Locate the cell with the specified text and output its [x, y] center coordinate. 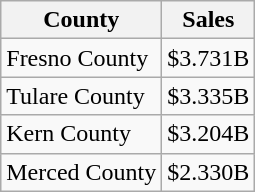
Kern County [82, 134]
$3.731B [208, 58]
$3.335B [208, 96]
Tulare County [82, 96]
County [82, 20]
$2.330B [208, 172]
Fresno County [82, 58]
Sales [208, 20]
$3.204B [208, 134]
Merced County [82, 172]
